Provide the [X, Y] coordinate of the cell's center where the given text is located.  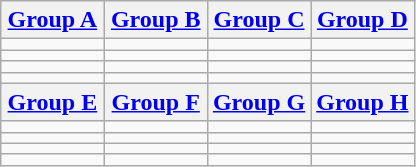
Group F [156, 102]
Group B [156, 20]
Group H [362, 102]
Group C [258, 20]
Group A [52, 20]
Group G [258, 102]
Group E [52, 102]
Group D [362, 20]
